For the text-containing cell, return its midpoint in (x, y) coordinate format. 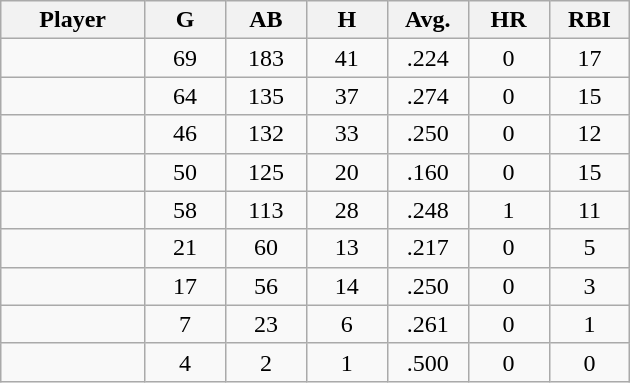
14 (346, 286)
12 (590, 134)
4 (186, 362)
.217 (428, 248)
.274 (428, 96)
HR (508, 20)
.500 (428, 362)
7 (186, 324)
41 (346, 58)
50 (186, 172)
33 (346, 134)
H (346, 20)
132 (266, 134)
.160 (428, 172)
2 (266, 362)
64 (186, 96)
125 (266, 172)
.261 (428, 324)
Player (73, 20)
11 (590, 210)
183 (266, 58)
G (186, 20)
21 (186, 248)
AB (266, 20)
135 (266, 96)
69 (186, 58)
Avg. (428, 20)
58 (186, 210)
RBI (590, 20)
20 (346, 172)
23 (266, 324)
3 (590, 286)
.224 (428, 58)
28 (346, 210)
56 (266, 286)
13 (346, 248)
5 (590, 248)
37 (346, 96)
113 (266, 210)
.248 (428, 210)
46 (186, 134)
60 (266, 248)
6 (346, 324)
